From the cell containing the given text, extract its center point as (X, Y) coordinate. 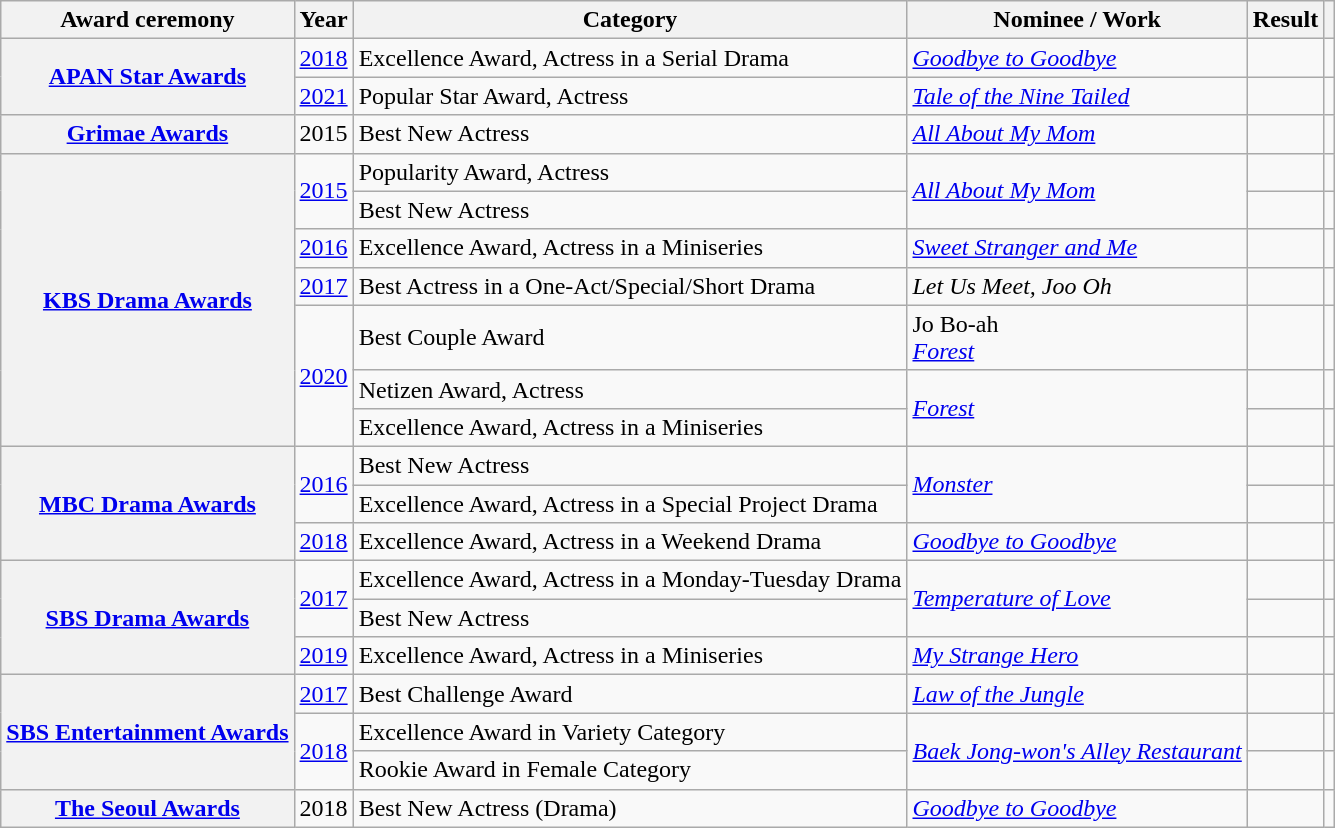
Excellence Award, Actress in a Special Project Drama (630, 503)
Excellence Award, Actress in a Serial Drama (630, 58)
2019 (324, 656)
Best Challenge Award (630, 694)
Excellence Award, Actress in a Monday-Tuesday Drama (630, 580)
Popular Star Award, Actress (630, 96)
My Strange Hero (1077, 656)
Best New Actress (Drama) (630, 808)
Best Couple Award (630, 338)
SBS Drama Awards (148, 618)
Jo Bo-ah Forest (1077, 338)
The Seoul Awards (148, 808)
Best Actress in a One-Act/Special/Short Drama (630, 286)
Excellence Award, Actress in a Weekend Drama (630, 542)
APAN Star Awards (148, 77)
Let Us Meet, Joo Oh (1077, 286)
2021 (324, 96)
MBC Drama Awards (148, 503)
Year (324, 20)
Grimae Awards (148, 134)
Baek Jong-won's Alley Restaurant (1077, 751)
Law of the Jungle (1077, 694)
Popularity Award, Actress (630, 172)
Monster (1077, 484)
Tale of the Nine Tailed (1077, 96)
SBS Entertainment Awards (148, 732)
2020 (324, 376)
Netizen Award, Actress (630, 389)
Award ceremony (148, 20)
Result (1285, 20)
Category (630, 20)
Nominee / Work (1077, 20)
Forest (1077, 408)
Rookie Award in Female Category (630, 770)
Temperature of Love (1077, 599)
Sweet Stranger and Me (1077, 248)
Excellence Award in Variety Category (630, 732)
KBS Drama Awards (148, 300)
